Capture the cell that displays the provided text and extract its [x, y] central coordinate. 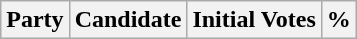
Party [35, 20]
Initial Votes [254, 20]
% [338, 20]
Candidate [128, 20]
